Locate the cell with the specified text and output its [x, y] center coordinate. 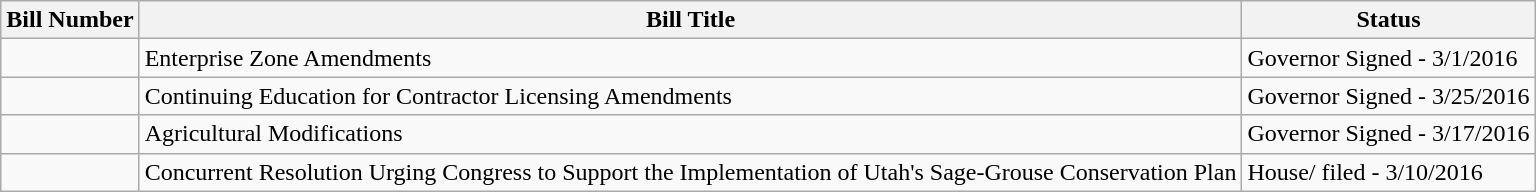
Concurrent Resolution Urging Congress to Support the Implementation of Utah's Sage-Grouse Conservation Plan [690, 172]
Bill Number [70, 20]
Continuing Education for Contractor Licensing Amendments [690, 96]
Enterprise Zone Amendments [690, 58]
Governor Signed - 3/1/2016 [1388, 58]
Governor Signed - 3/25/2016 [1388, 96]
Governor Signed - 3/17/2016 [1388, 134]
House/ filed - 3/10/2016 [1388, 172]
Bill Title [690, 20]
Status [1388, 20]
Agricultural Modifications [690, 134]
